Provide the [x, y] coordinate of the cell's center where the given text is located.  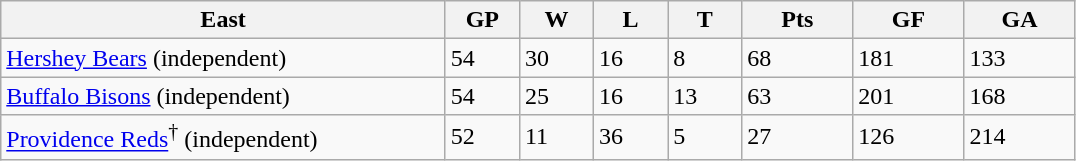
GF [908, 20]
East [224, 20]
GA [1020, 20]
214 [1020, 138]
27 [798, 138]
52 [482, 138]
126 [908, 138]
Providence Reds† (independent) [224, 138]
Pts [798, 20]
GP [482, 20]
8 [705, 58]
Hershey Bears (independent) [224, 58]
W [556, 20]
11 [556, 138]
L [631, 20]
25 [556, 96]
201 [908, 96]
13 [705, 96]
5 [705, 138]
T [705, 20]
168 [1020, 96]
68 [798, 58]
133 [1020, 58]
30 [556, 58]
36 [631, 138]
63 [798, 96]
181 [908, 58]
Buffalo Bisons (independent) [224, 96]
